Find where the given text appears and provide that cell's center as [x, y] coordinate. 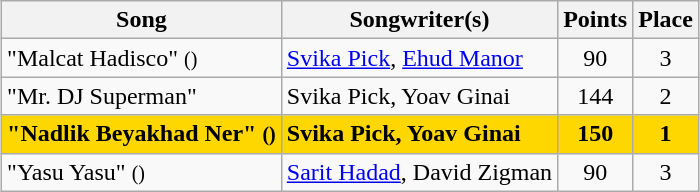
"Mr. DJ Superman" [142, 96]
2 [666, 96]
150 [596, 134]
"Nadlik Beyakhad Ner" () [142, 134]
Svika Pick, Ehud Manor [419, 58]
Songwriter(s) [419, 20]
Sarit Hadad, David Zigman [419, 172]
"Yasu Yasu" () [142, 172]
Song [142, 20]
Points [596, 20]
144 [596, 96]
Place [666, 20]
"Malcat Hadisco" () [142, 58]
1 [666, 134]
